Identify which cell holds the provided text, then report its [x, y] central coordinate. 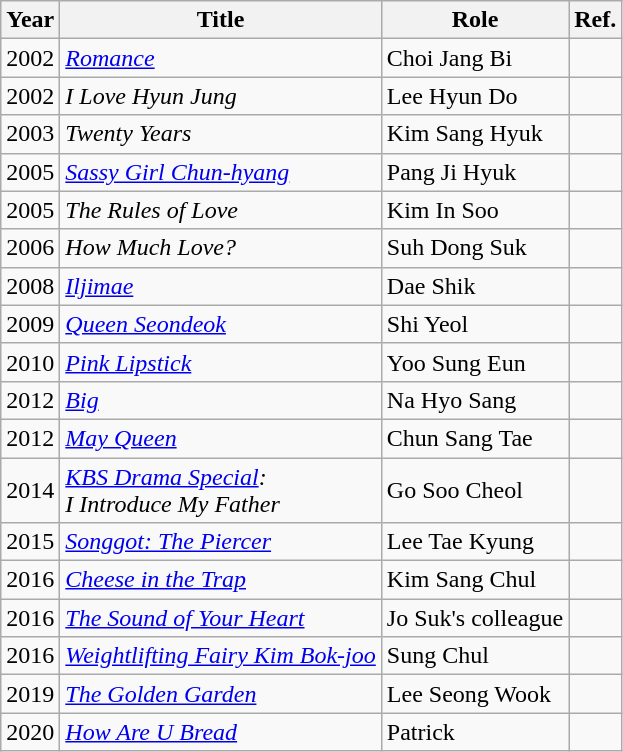
Na Hyo Sang [474, 400]
Pink Lipstick [220, 362]
Queen Seondeok [220, 324]
2008 [30, 286]
2003 [30, 134]
Romance [220, 58]
Year [30, 20]
How Much Love? [220, 248]
Cheese in the Trap [220, 580]
Sassy Girl Chun-hyang [220, 172]
Twenty Years [220, 134]
Songgot: The Piercer [220, 542]
How Are U Bread [220, 732]
Go Soo Cheol [474, 490]
Iljimae [220, 286]
Chun Sang Tae [474, 438]
The Sound of Your Heart [220, 618]
Kim Sang Chul [474, 580]
KBS Drama Special:I Introduce My Father [220, 490]
2009 [30, 324]
Lee Tae Kyung [474, 542]
Dae Shik [474, 286]
Ref. [596, 20]
Suh Dong Suk [474, 248]
The Golden Garden [220, 694]
Title [220, 20]
2006 [30, 248]
Choi Jang Bi [474, 58]
Big [220, 400]
2014 [30, 490]
Lee Seong Wook [474, 694]
Kim Sang Hyuk [474, 134]
Weightlifting Fairy Kim Bok-joo [220, 656]
Role [474, 20]
Shi Yeol [474, 324]
Yoo Sung Eun [474, 362]
May Queen [220, 438]
Kim In Soo [474, 210]
2020 [30, 732]
2015 [30, 542]
Patrick [474, 732]
Pang Ji Hyuk [474, 172]
The Rules of Love [220, 210]
2010 [30, 362]
2019 [30, 694]
I Love Hyun Jung [220, 96]
Sung Chul [474, 656]
Jo Suk's colleague [474, 618]
Lee Hyun Do [474, 96]
